Locate the cell with the specified text and output its (x, y) center coordinate. 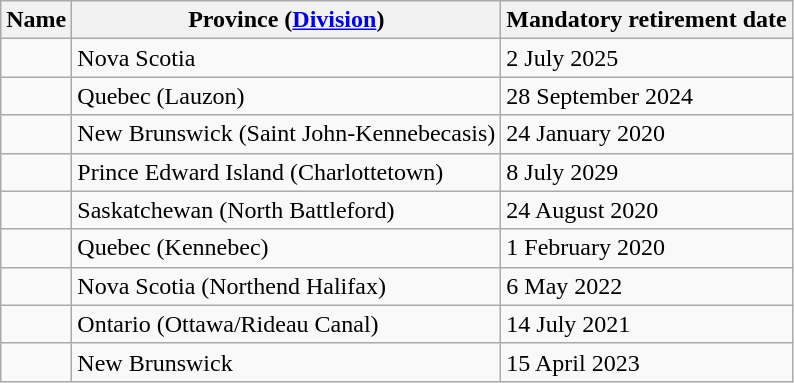
Quebec (Lauzon) (286, 96)
6 May 2022 (646, 286)
Mandatory retirement date (646, 20)
New Brunswick (Saint John-Kennebecasis) (286, 134)
Nova Scotia (Northend Halifax) (286, 286)
Province (Division) (286, 20)
Name (36, 20)
14 July 2021 (646, 324)
New Brunswick (286, 362)
Ontario (Ottawa/Rideau Canal) (286, 324)
Quebec (Kennebec) (286, 248)
1 February 2020 (646, 248)
15 April 2023 (646, 362)
24 August 2020 (646, 210)
2 July 2025 (646, 58)
Saskatchewan (North Battleford) (286, 210)
8 July 2029 (646, 172)
24 January 2020 (646, 134)
Prince Edward Island (Charlottetown) (286, 172)
Nova Scotia (286, 58)
28 September 2024 (646, 96)
